Provide the [x, y] coordinate of the cell's center where the given text is located.  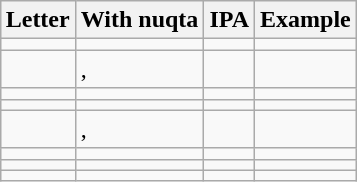
With nuqta [140, 20]
Letter [38, 20]
Example [306, 20]
IPA [230, 20]
